Detect which cell encompasses the target text, then output its [X, Y] center coordinate. 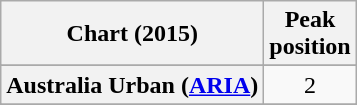
Peakposition [310, 34]
Australia Urban (ARIA) [132, 85]
Chart (2015) [132, 34]
2 [310, 85]
